Locate the cell with the specified text and output its (X, Y) center coordinate. 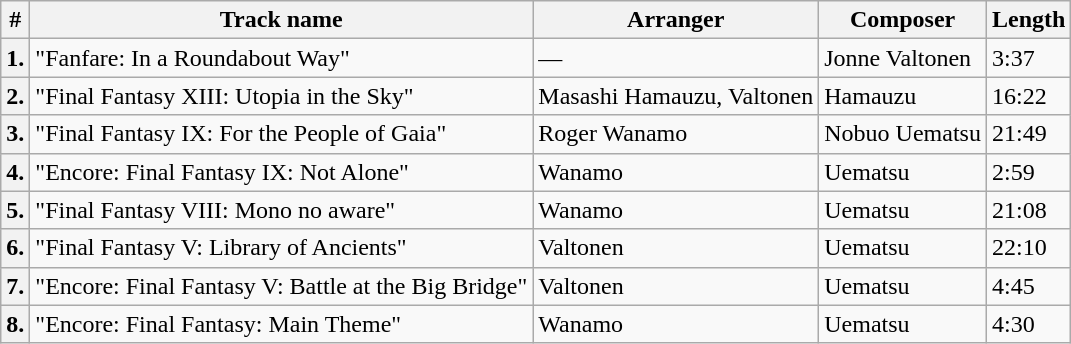
5. (16, 210)
— (676, 58)
"Fanfare: In a Roundabout Way" (282, 58)
"Final Fantasy IX: For the People of Gaia" (282, 134)
2:59 (1028, 172)
Composer (903, 20)
Masashi Hamauzu, Valtonen (676, 96)
3. (16, 134)
21:49 (1028, 134)
"Encore: Final Fantasy: Main Theme" (282, 324)
7. (16, 286)
2. (16, 96)
4:45 (1028, 286)
22:10 (1028, 248)
Arranger (676, 20)
Track name (282, 20)
"Final Fantasy VIII: Mono no aware" (282, 210)
Roger Wanamo (676, 134)
8. (16, 324)
Nobuo Uematsu (903, 134)
"Encore: Final Fantasy V: Battle at the Big Bridge" (282, 286)
4:30 (1028, 324)
"Final Fantasy XIII: Utopia in the Sky" (282, 96)
21:08 (1028, 210)
# (16, 20)
3:37 (1028, 58)
1. (16, 58)
"Final Fantasy V: Library of Ancients" (282, 248)
16:22 (1028, 96)
4. (16, 172)
"Encore: Final Fantasy IX: Not Alone" (282, 172)
Hamauzu (903, 96)
Jonne Valtonen (903, 58)
6. (16, 248)
Length (1028, 20)
